For the text-containing cell, return its midpoint in (X, Y) coordinate format. 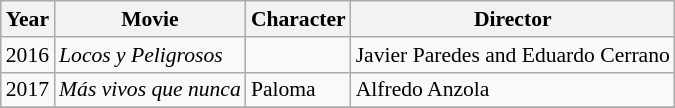
2017 (28, 90)
Paloma (298, 90)
Alfredo Anzola (513, 90)
Director (513, 19)
Character (298, 19)
Javier Paredes and Eduardo Cerrano (513, 55)
Year (28, 19)
2016 (28, 55)
Más vivos que nunca (150, 90)
Locos y Peligrosos (150, 55)
Movie (150, 19)
